Identify which cell holds the provided text, then report its (X, Y) central coordinate. 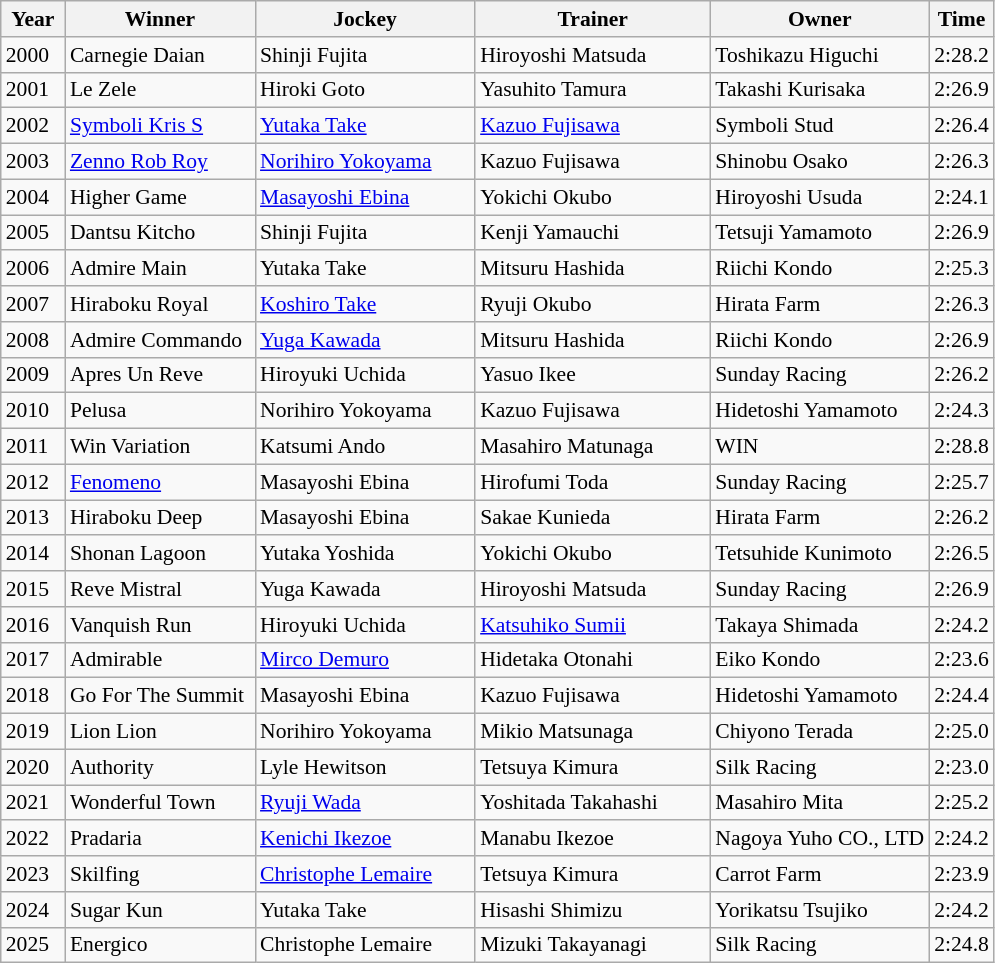
2009 (33, 375)
2:28.8 (962, 447)
Wonderful Town (160, 803)
Hidetaka Otonahi (592, 660)
Tetsuji Yamamoto (820, 233)
Skilfing (160, 874)
Chiyono Terada (820, 732)
Carrot Farm (820, 874)
Nagoya Yuho CO., LTD (820, 839)
2007 (33, 304)
Mirco Demuro (365, 660)
Trainer (592, 19)
Yasuhito Tamura (592, 90)
Energico (160, 945)
Lion Lion (160, 732)
2019 (33, 732)
Yasuo Ikee (592, 375)
2024 (33, 910)
Hirofumi Toda (592, 482)
Ryuji Wada (365, 803)
Time (962, 19)
2:24.3 (962, 411)
Owner (820, 19)
Yutaka Yoshida (365, 554)
2010 (33, 411)
Sakae Kunieda (592, 518)
2:24.8 (962, 945)
2:23.6 (962, 660)
Admirable (160, 660)
2:25.7 (962, 482)
2002 (33, 126)
Sugar Kun (160, 910)
Symboli Kris S (160, 126)
Mikio Matsunaga (592, 732)
2008 (33, 340)
Masahiro Matunaga (592, 447)
Ryuji Okubo (592, 304)
Symboli Stud (820, 126)
2:25.0 (962, 732)
2000 (33, 55)
Hisashi Shimizu (592, 910)
Admire Commando (160, 340)
2003 (33, 162)
Carnegie Daian (160, 55)
Shonan Lagoon (160, 554)
Katsuhiko Sumii (592, 625)
2018 (33, 696)
Go For The Summit (160, 696)
2:25.2 (962, 803)
2025 (33, 945)
WIN (820, 447)
2021 (33, 803)
Reve Mistral (160, 589)
Mizuki Takayanagi (592, 945)
2020 (33, 767)
2005 (33, 233)
2014 (33, 554)
Lyle Hewitson (365, 767)
Katsumi Ando (365, 447)
Jockey (365, 19)
Kenji Yamauchi (592, 233)
Fenomeno (160, 482)
2:24.4 (962, 696)
Hiroki Goto (365, 90)
Hiroyoshi Usuda (820, 197)
Toshikazu Higuchi (820, 55)
Eiko Kondo (820, 660)
2015 (33, 589)
2022 (33, 839)
Winner (160, 19)
Koshiro Take (365, 304)
Takaya Shimada (820, 625)
Pradaria (160, 839)
2012 (33, 482)
Win Variation (160, 447)
2:28.2 (962, 55)
2:24.1 (962, 197)
Hiraboku Royal (160, 304)
Dantsu Kitcho (160, 233)
Tetsuhide Kunimoto (820, 554)
2016 (33, 625)
2:23.9 (962, 874)
Zenno Rob Roy (160, 162)
Yoshitada Takahashi (592, 803)
Kenichi Ikezoe (365, 839)
2:23.0 (962, 767)
Year (33, 19)
Apres Un Reve (160, 375)
2013 (33, 518)
Hiraboku Deep (160, 518)
2004 (33, 197)
2001 (33, 90)
2006 (33, 269)
Shinobu Osako (820, 162)
2:25.3 (962, 269)
2017 (33, 660)
2011 (33, 447)
Higher Game (160, 197)
Manabu Ikezoe (592, 839)
Admire Main (160, 269)
Masahiro Mita (820, 803)
Pelusa (160, 411)
2:26.5 (962, 554)
2:26.4 (962, 126)
2023 (33, 874)
Le Zele (160, 90)
Authority (160, 767)
Yorikatsu Tsujiko (820, 910)
Takashi Kurisaka (820, 90)
Vanquish Run (160, 625)
